Scan for the cell matching the given text and deliver its (x, y) coordinate at center. 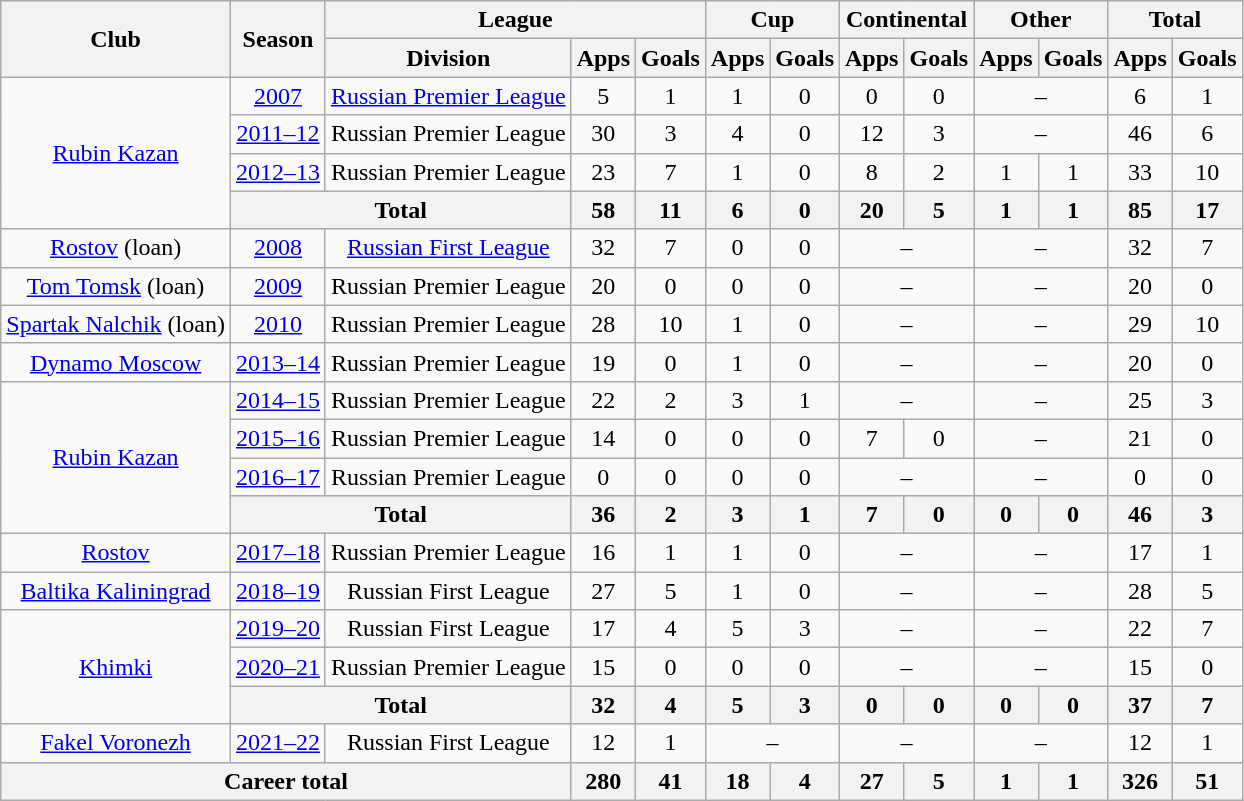
11 (671, 210)
2020–21 (278, 667)
Season (278, 39)
Spartak Nalchik (loan) (116, 324)
2015–16 (278, 438)
Career total (286, 781)
League (515, 20)
25 (1140, 400)
16 (603, 553)
Dynamo Moscow (116, 362)
33 (1140, 172)
2011–12 (278, 134)
2017–18 (278, 553)
2013–14 (278, 362)
2010 (278, 324)
2021–22 (278, 743)
Fakel Voronezh (116, 743)
2019–20 (278, 629)
19 (603, 362)
2008 (278, 248)
Continental (907, 20)
37 (1140, 705)
23 (603, 172)
Khimki (116, 667)
58 (603, 210)
280 (603, 781)
Rostov (116, 553)
29 (1140, 324)
326 (1140, 781)
30 (603, 134)
Club (116, 39)
2012–13 (278, 172)
41 (671, 781)
14 (603, 438)
2014–15 (278, 400)
Rostov (loan) (116, 248)
85 (1140, 210)
18 (737, 781)
36 (603, 515)
Division (448, 58)
8 (872, 172)
2007 (278, 96)
Tom Tomsk (loan) (116, 286)
Baltika Kaliningrad (116, 591)
2016–17 (278, 477)
Other (1041, 20)
51 (1207, 781)
21 (1140, 438)
2009 (278, 286)
2018–19 (278, 591)
Cup (772, 20)
